Return the [x, y] coordinate for the center point of the cell that contains the specified text.  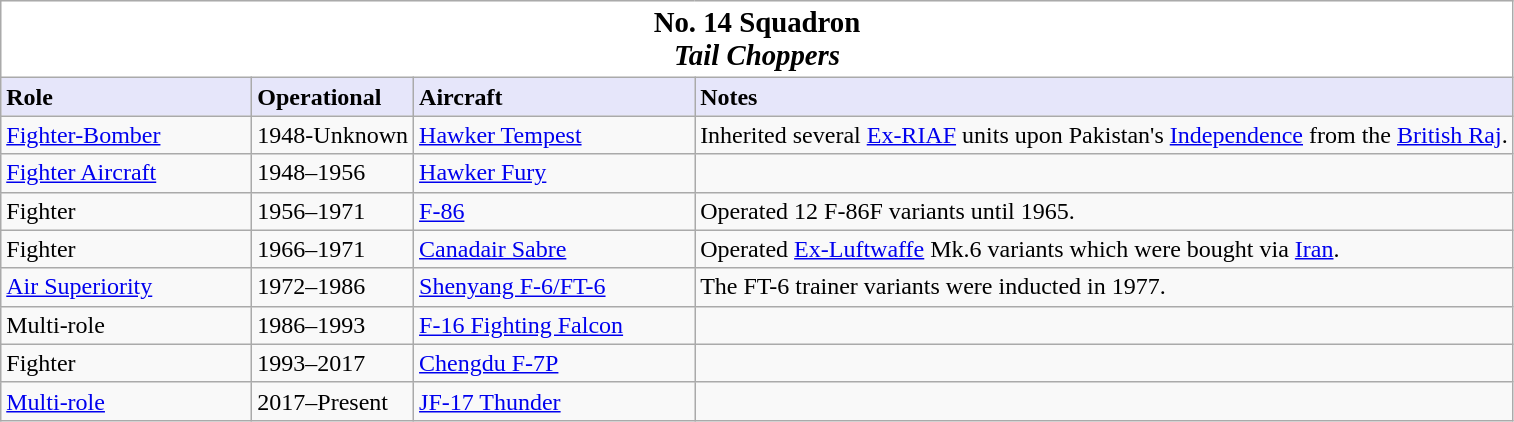
1948-Unknown [333, 135]
Aircraft [554, 97]
Air Superiority [126, 287]
Operational [333, 97]
Notes [1104, 97]
Inherited several Ex-RIAF units upon Pakistan's Independence from the British Raj. [1104, 135]
No. 14 SquadronTail Choppers [757, 40]
1966–1971 [333, 249]
F-86 [554, 211]
1948–1956 [333, 173]
The FT-6 trainer variants were inducted in 1977. [1104, 287]
Operated 12 F-86F variants until 1965. [1104, 211]
Role [126, 97]
1993–2017 [333, 363]
Hawker Fury [554, 173]
F-16 Fighting Falcon [554, 325]
1972–1986 [333, 287]
Shenyang F-6/FT-6 [554, 287]
JF-17 Thunder [554, 401]
1986–1993 [333, 325]
Fighter Aircraft [126, 173]
1956–1971 [333, 211]
Hawker Tempest [554, 135]
Operated Ex-Luftwaffe Mk.6 variants which were bought via Iran. [1104, 249]
Canadair Sabre [554, 249]
Chengdu F-7P [554, 363]
2017–Present [333, 401]
Fighter-Bomber [126, 135]
